Capture the cell that displays the provided text and extract its [X, Y] central coordinate. 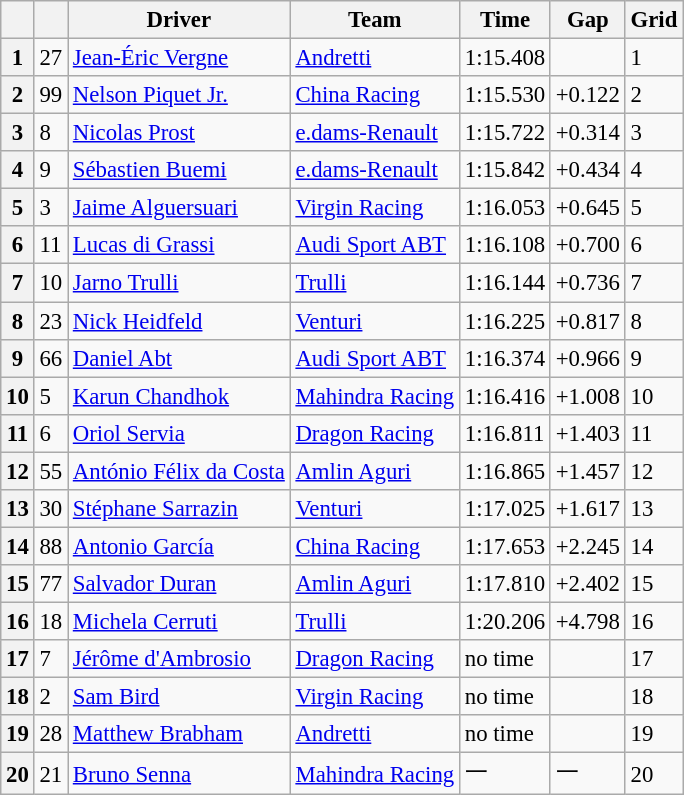
1:16.374 [504, 358]
99 [50, 95]
Team [374, 20]
Jarno Trulli [180, 283]
+0.817 [588, 321]
Stéphane Sarrazin [180, 509]
+0.700 [588, 245]
+0.314 [588, 133]
21 [50, 774]
77 [50, 584]
Sam Bird [180, 697]
Karun Chandhok [180, 396]
+1.457 [588, 471]
Matthew Brabham [180, 734]
1:17.810 [504, 584]
+4.798 [588, 621]
1:20.206 [504, 621]
66 [50, 358]
+1.008 [588, 396]
1:16.416 [504, 396]
1:17.653 [504, 546]
23 [50, 321]
Jérôme d'Ambrosio [180, 659]
1:15.722 [504, 133]
Nick Heidfeld [180, 321]
55 [50, 471]
Antonio García [180, 546]
+2.402 [588, 584]
+0.966 [588, 358]
+0.736 [588, 283]
Jaime Alguersuari [180, 208]
Grid [654, 20]
Daniel Abt [180, 358]
+0.645 [588, 208]
1:17.025 [504, 509]
+1.403 [588, 433]
Sébastien Buemi [180, 170]
Bruno Senna [180, 774]
Lucas di Grassi [180, 245]
1:15.842 [504, 170]
1:16.053 [504, 208]
Nicolas Prost [180, 133]
1:15.530 [504, 95]
1:16.108 [504, 245]
1:16.811 [504, 433]
+0.122 [588, 95]
Time [504, 20]
Driver [180, 20]
88 [50, 546]
Salvador Duran [180, 584]
+1.617 [588, 509]
30 [50, 509]
1:16.144 [504, 283]
Michela Cerruti [180, 621]
+2.245 [588, 546]
+0.434 [588, 170]
Gap [588, 20]
1:15.408 [504, 58]
António Félix da Costa [180, 471]
Nelson Piquet Jr. [180, 95]
1:16.225 [504, 321]
1:16.865 [504, 471]
Jean-Éric Vergne [180, 58]
28 [50, 734]
Oriol Servia [180, 433]
27 [50, 58]
